Capture the cell that displays the provided text and extract its [X, Y] central coordinate. 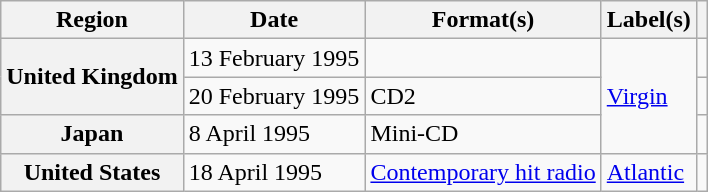
Virgin [648, 96]
Japan [92, 134]
Atlantic [648, 172]
18 April 1995 [274, 172]
20 February 1995 [274, 96]
Region [92, 20]
CD2 [483, 96]
Date [274, 20]
8 April 1995 [274, 134]
Label(s) [648, 20]
United States [92, 172]
13 February 1995 [274, 58]
Contemporary hit radio [483, 172]
Format(s) [483, 20]
United Kingdom [92, 77]
Mini-CD [483, 134]
